Scan for the cell matching the given text and deliver its (X, Y) coordinate at center. 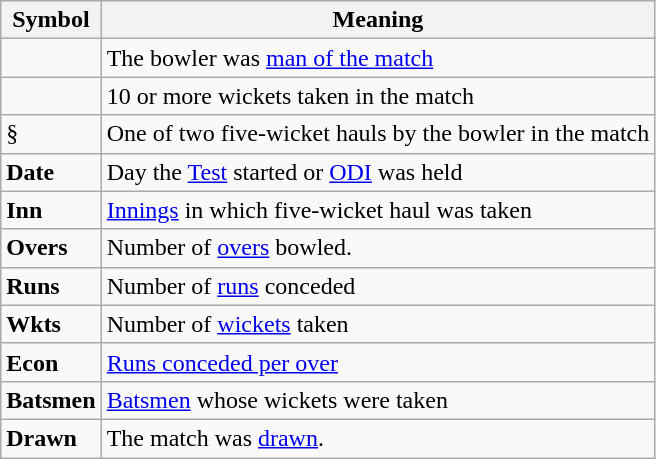
Runs conceded per over (378, 362)
Wkts (51, 324)
Inn (51, 210)
10 or more wickets taken in the match (378, 96)
Number of overs bowled. (378, 248)
Drawn (51, 438)
Symbol (51, 20)
Number of runs conceded (378, 286)
The match was drawn. (378, 438)
§ (51, 134)
Number of wickets taken (378, 324)
Innings in which five-wicket haul was taken (378, 210)
The bowler was man of the match (378, 58)
Date (51, 172)
One of two five-wicket hauls by the bowler in the match (378, 134)
Econ (51, 362)
Batsmen whose wickets were taken (378, 400)
Batsmen (51, 400)
Meaning (378, 20)
Runs (51, 286)
Overs (51, 248)
Day the Test started or ODI was held (378, 172)
